Scan for the cell matching the given text and deliver its [x, y] coordinate at center. 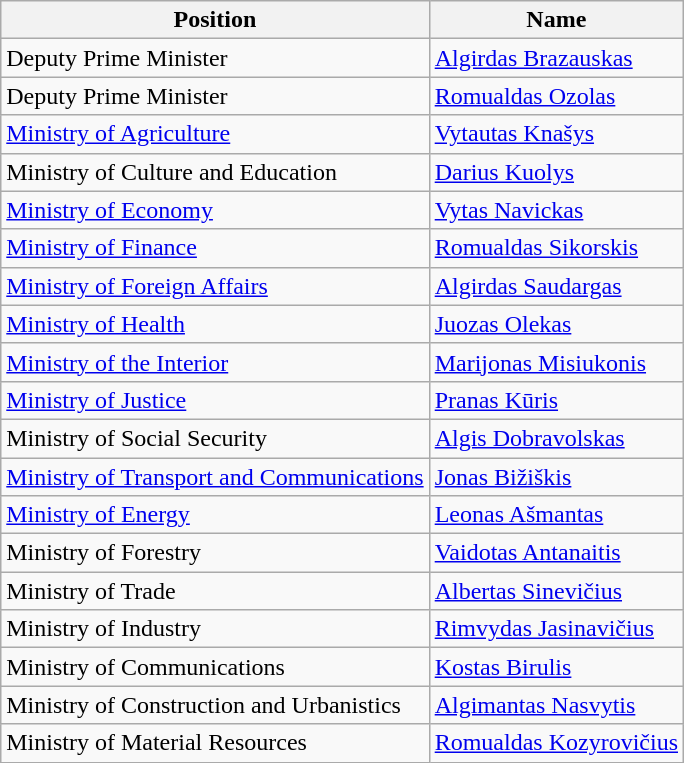
Ministry of Forestry [215, 553]
Ministry of Social Security [215, 438]
Ministry of Justice [215, 400]
Ministry of Construction and Urbanistics [215, 705]
Marijonas Misiukonis [556, 362]
Algirdas Brazauskas [556, 58]
Algis Dobravolskas [556, 438]
Vytas Navickas [556, 210]
Romualdas Kozyrovičius [556, 743]
Darius Kuolys [556, 172]
Ministry of Communications [215, 667]
Name [556, 20]
Algirdas Saudargas [556, 286]
Romualdas Sikorskis [556, 248]
Kostas Birulis [556, 667]
Romualdas Ozolas [556, 96]
Leonas Ašmantas [556, 515]
Pranas Kūris [556, 400]
Albertas Sinevičius [556, 591]
Ministry of Economy [215, 210]
Algimantas Nasvytis [556, 705]
Rimvydas Jasinavičius [556, 629]
Position [215, 20]
Jonas Bižiškis [556, 477]
Ministry of Transport and Communications [215, 477]
Ministry of Energy [215, 515]
Ministry of Trade [215, 591]
Vaidotas Antanaitis [556, 553]
Ministry of Industry [215, 629]
Ministry of Foreign Affairs [215, 286]
Ministry of the Interior [215, 362]
Ministry of Health [215, 324]
Ministry of Finance [215, 248]
Ministry of Culture and Education [215, 172]
Ministry of Agriculture [215, 134]
Vytautas Knašys [556, 134]
Juozas Olekas [556, 324]
Ministry of Material Resources [215, 743]
